Scan for the cell matching the given text and deliver its [X, Y] coordinate at center. 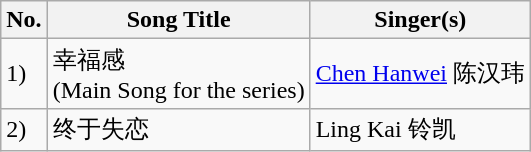
1) [24, 74]
No. [24, 20]
Ling Kai 铃凯 [420, 130]
Chen Hanwei 陈汉玮 [420, 74]
Song Title [178, 20]
2) [24, 130]
终于失恋 [178, 130]
幸福感 (Main Song for the series) [178, 74]
Singer(s) [420, 20]
